Identify which cell holds the provided text, then report its (X, Y) central coordinate. 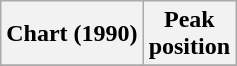
Peakposition (189, 34)
Chart (1990) (72, 34)
